Return [X, Y] of the center of cell containing provided text 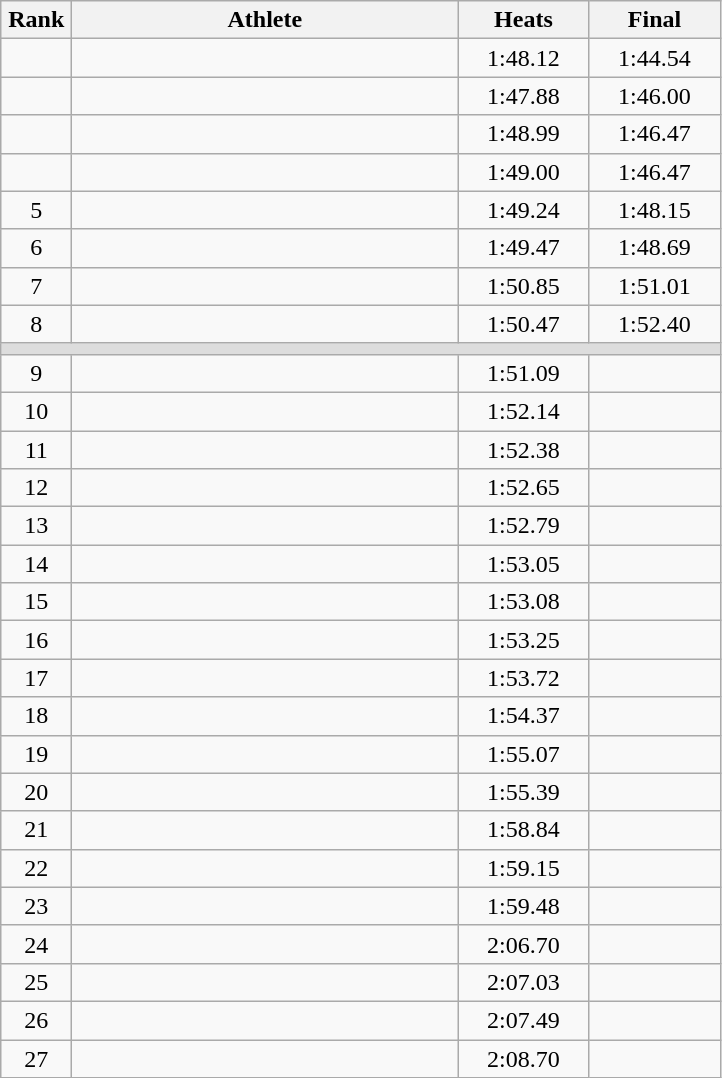
8 [36, 324]
2:08.70 [524, 1059]
1:50.47 [524, 324]
2:07.03 [524, 982]
15 [36, 602]
1:52.38 [524, 449]
18 [36, 716]
1:49.47 [524, 248]
2:07.49 [524, 1020]
1:51.01 [654, 286]
1:46.00 [654, 96]
1:50.85 [524, 286]
1:53.72 [524, 678]
Final [654, 20]
14 [36, 564]
1:52.40 [654, 324]
26 [36, 1020]
Athlete [265, 20]
20 [36, 792]
1:52.14 [524, 411]
10 [36, 411]
1:47.88 [524, 96]
1:48.15 [654, 210]
1:53.05 [524, 564]
22 [36, 868]
1:49.00 [524, 172]
1:44.54 [654, 58]
1:48.99 [524, 134]
25 [36, 982]
1:54.37 [524, 716]
1:48.12 [524, 58]
1:48.69 [654, 248]
7 [36, 286]
21 [36, 830]
13 [36, 526]
2:06.70 [524, 944]
23 [36, 906]
1:53.08 [524, 602]
1:51.09 [524, 373]
27 [36, 1059]
1:53.25 [524, 640]
6 [36, 248]
1:59.48 [524, 906]
17 [36, 678]
1:52.65 [524, 488]
1:55.07 [524, 754]
1:49.24 [524, 210]
9 [36, 373]
11 [36, 449]
1:55.39 [524, 792]
Rank [36, 20]
5 [36, 210]
1:58.84 [524, 830]
16 [36, 640]
19 [36, 754]
Heats [524, 20]
12 [36, 488]
24 [36, 944]
1:52.79 [524, 526]
1:59.15 [524, 868]
